Return the (x, y) coordinate for the center point of the cell that contains the specified text.  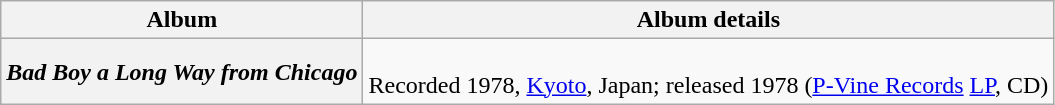
Bad Boy a Long Way from Chicago (182, 72)
Album (182, 20)
Recorded 1978, Kyoto, Japan; released 1978 (P-Vine Records LP, CD) (708, 72)
Album details (708, 20)
